Output the (X, Y) coordinate of the center of the cell containing the given text.  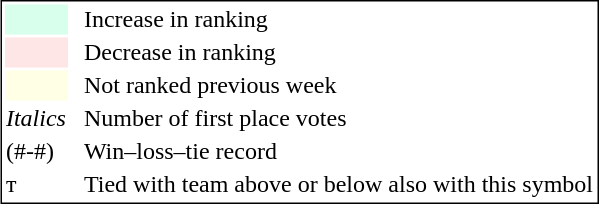
Tied with team above or below also with this symbol (338, 185)
Win–loss–tie record (338, 151)
т (36, 185)
Not ranked previous week (338, 85)
Increase in ranking (338, 19)
(#-#) (36, 151)
Italics (36, 119)
Number of first place votes (338, 119)
Decrease in ranking (338, 53)
